Extract the (X, Y) coordinate from the center of the cell holding the provided text.  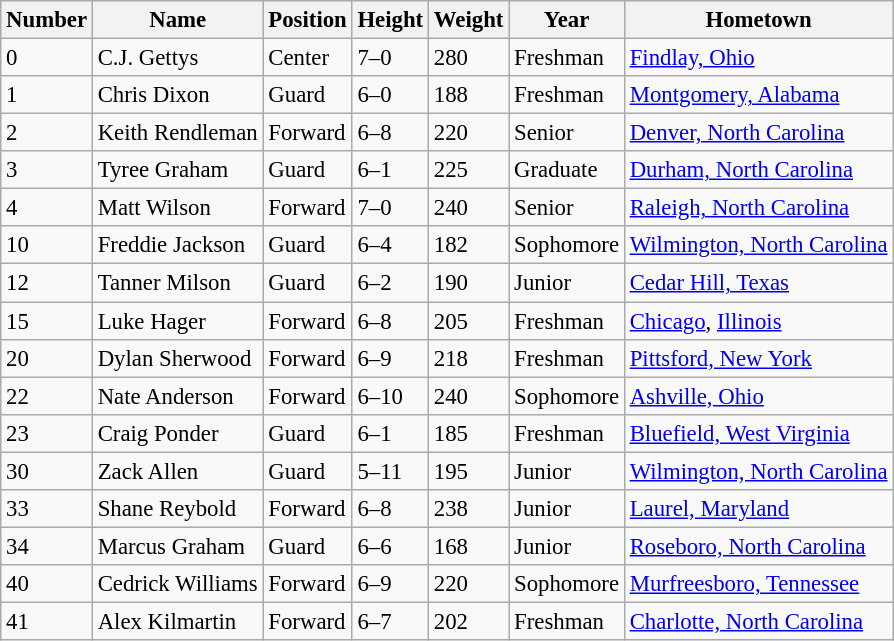
Center (308, 58)
Murfreesboro, Tennessee (758, 584)
Chris Dixon (178, 95)
Durham, North Carolina (758, 170)
Tyree Graham (178, 170)
12 (47, 283)
Marcus Graham (178, 546)
15 (47, 321)
30 (47, 471)
33 (47, 509)
Number (47, 20)
Craig Ponder (178, 433)
Charlotte, North Carolina (758, 621)
Cedrick Williams (178, 584)
190 (469, 283)
6–7 (390, 621)
Montgomery, Alabama (758, 95)
Alex Kilmartin (178, 621)
6–6 (390, 546)
Matt Wilson (178, 208)
34 (47, 546)
Findlay, Ohio (758, 58)
202 (469, 621)
Denver, North Carolina (758, 133)
Cedar Hill, Texas (758, 283)
218 (469, 358)
225 (469, 170)
280 (469, 58)
0 (47, 58)
Graduate (567, 170)
205 (469, 321)
Keith Rendleman (178, 133)
Tanner Milson (178, 283)
2 (47, 133)
Hometown (758, 20)
23 (47, 433)
Pittsford, New York (758, 358)
40 (47, 584)
22 (47, 396)
6–4 (390, 245)
Position (308, 20)
168 (469, 546)
Raleigh, North Carolina (758, 208)
Freddie Jackson (178, 245)
188 (469, 95)
Ashville, Ohio (758, 396)
6–0 (390, 95)
238 (469, 509)
3 (47, 170)
6–2 (390, 283)
Nate Anderson (178, 396)
Shane Reybold (178, 509)
Year (567, 20)
Laurel, Maryland (758, 509)
10 (47, 245)
Bluefield, West Virginia (758, 433)
6–10 (390, 396)
Weight (469, 20)
Dylan Sherwood (178, 358)
C.J. Gettys (178, 58)
20 (47, 358)
4 (47, 208)
Luke Hager (178, 321)
185 (469, 433)
5–11 (390, 471)
Zack Allen (178, 471)
1 (47, 95)
Chicago, Illinois (758, 321)
195 (469, 471)
Roseboro, North Carolina (758, 546)
41 (47, 621)
Name (178, 20)
182 (469, 245)
Height (390, 20)
